From the cell containing the given text, extract its center point as [X, Y] coordinate. 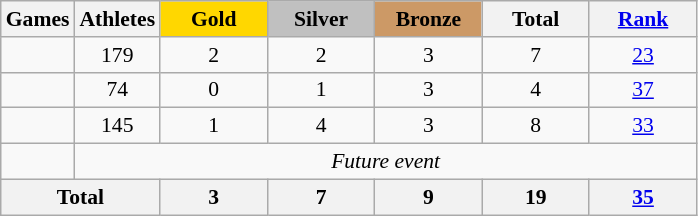
8 [536, 126]
145 [117, 126]
Future event [385, 162]
Gold [214, 19]
179 [117, 55]
33 [642, 126]
19 [536, 197]
74 [117, 90]
Bronze [428, 19]
9 [428, 197]
Rank [642, 19]
37 [642, 90]
0 [214, 90]
23 [642, 55]
Athletes [117, 19]
Silver [320, 19]
Games [38, 19]
35 [642, 197]
